Locate the cell with the specified text and output its [X, Y] center coordinate. 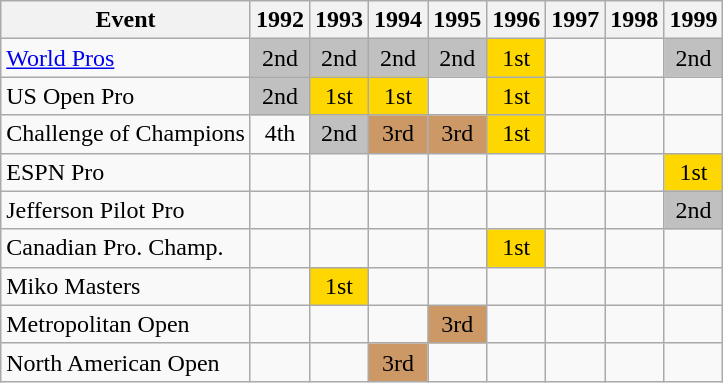
1992 [280, 20]
4th [280, 134]
1997 [576, 20]
1994 [398, 20]
1993 [340, 20]
Canadian Pro. Champ. [126, 248]
Event [126, 20]
ESPN Pro [126, 172]
1995 [458, 20]
Miko Masters [126, 286]
Metropolitan Open [126, 324]
US Open Pro [126, 96]
1998 [634, 20]
Jefferson Pilot Pro [126, 210]
1996 [516, 20]
Challenge of Champions [126, 134]
1999 [694, 20]
World Pros [126, 58]
North American Open [126, 362]
